Pinpoint the cell where the given text exists, returning its [X, Y] midpoint coordinate. 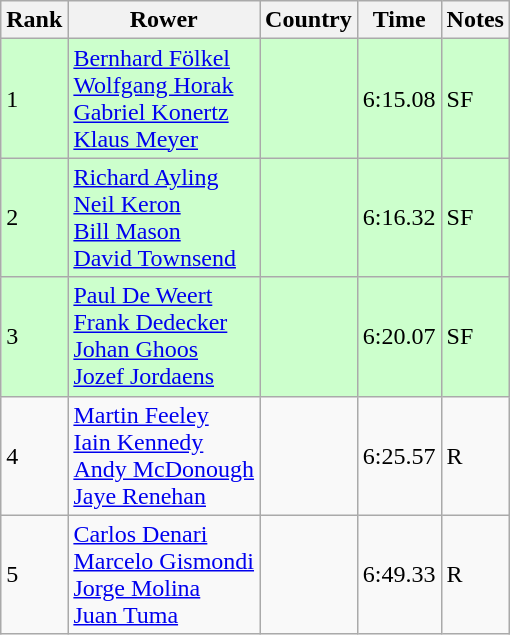
5 [34, 574]
Martin FeeleyIain KennedyAndy McDonough Jaye Renehan [164, 456]
Richard Ayling Neil KeronBill Mason David Townsend [164, 218]
Rower [164, 20]
6:20.07 [399, 336]
6:16.32 [399, 218]
6:25.57 [399, 456]
Country [309, 20]
6:49.33 [399, 574]
4 [34, 456]
Rank [34, 20]
Paul De Weert Frank Dedecker Johan GhoosJozef Jordaens [164, 336]
1 [34, 98]
Carlos DenariMarcelo GismondiJorge MolinaJuan Tuma [164, 574]
Notes [475, 20]
6:15.08 [399, 98]
Time [399, 20]
2 [34, 218]
3 [34, 336]
Bernhard Fölkel Wolfgang HorakGabriel Konertz Klaus Meyer [164, 98]
